Pinpoint the cell where the given text exists, returning its (x, y) midpoint coordinate. 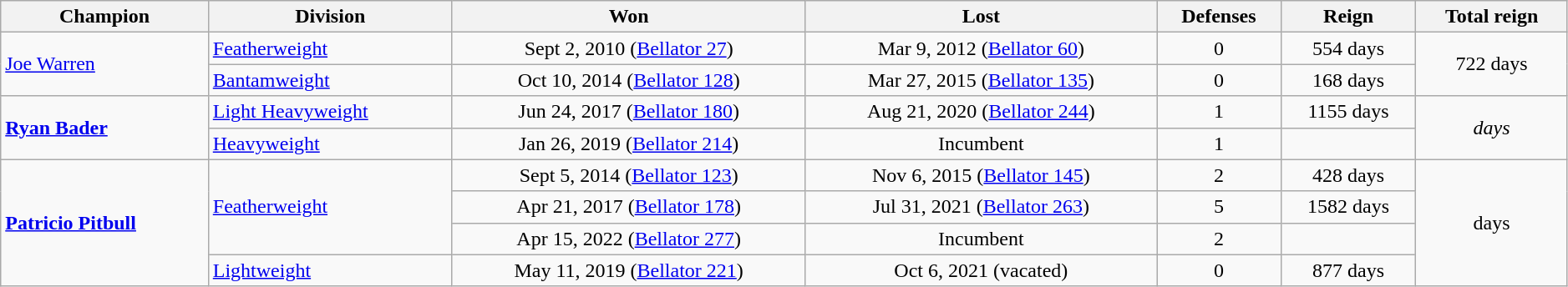
Oct 10, 2014 (Bellator 128) (628, 80)
Joe Warren (105, 64)
Bantamweight (330, 80)
Sept 2, 2010 (Bellator 27) (628, 48)
168 days (1348, 80)
1582 days (1348, 207)
Light Heavyweight (330, 112)
Division (330, 17)
Lost (981, 17)
Defenses (1220, 17)
1155 days (1348, 112)
Jul 31, 2021 (Bellator 263) (981, 207)
Nov 6, 2015 (Bellator 145) (981, 175)
Heavyweight (330, 143)
Sept 5, 2014 (Bellator 123) (628, 175)
May 11, 2019 (Bellator 221) (628, 270)
722 days (1492, 64)
Patricio Pitbull (105, 223)
5 (1220, 207)
Reign (1348, 17)
Total reign (1492, 17)
877 days (1348, 270)
Champion (105, 17)
Jan 26, 2019 (Bellator 214) (628, 143)
Mar 9, 2012 (Bellator 60) (981, 48)
Oct 6, 2021 (vacated) (981, 270)
Apr 21, 2017 (Bellator 178) (628, 207)
428 days (1348, 175)
Jun 24, 2017 (Bellator 180) (628, 112)
Won (628, 17)
Lightweight (330, 270)
Apr 15, 2022 (Bellator 277) (628, 239)
Aug 21, 2020 (Bellator 244) (981, 112)
Mar 27, 2015 (Bellator 135) (981, 80)
554 days (1348, 48)
Ryan Bader (105, 128)
